Locate the cell with the specified text and output its [x, y] center coordinate. 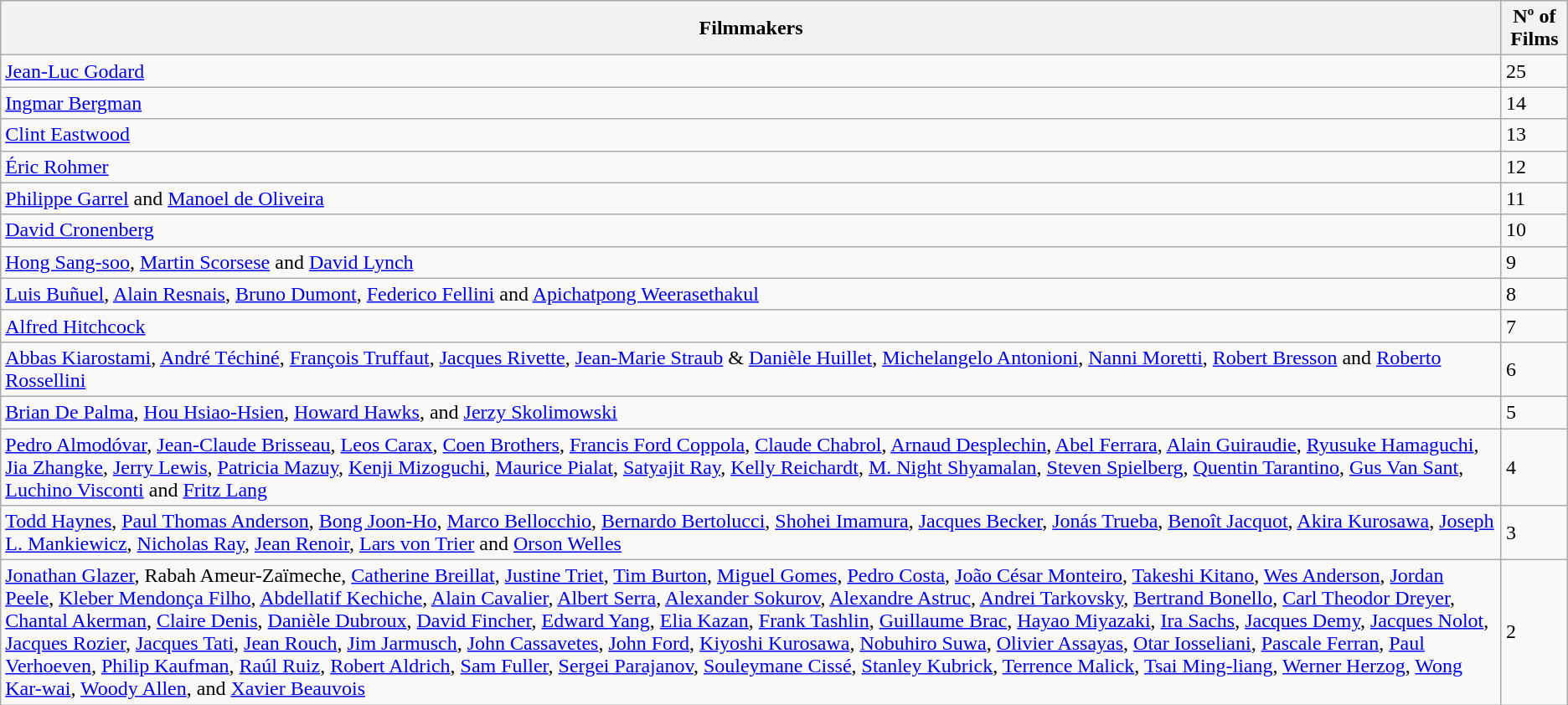
David Cronenberg [751, 230]
Alfred Hitchcock [751, 326]
Philippe Garrel and Manoel de Oliveira [751, 198]
9 [1534, 262]
5 [1534, 412]
12 [1534, 167]
Jean-Luc Godard [751, 71]
Ingmar Bergman [751, 103]
Brian De Palma, Hou Hsiao-Hsien, Howard Hawks, and Jerzy Skolimowski [751, 412]
Luis Buñuel, Alain Resnais, Bruno Dumont, Federico Fellini and Apichatpong Weerasethakul [751, 294]
Hong Sang-soo, Martin Scorsese and David Lynch [751, 262]
2 [1534, 633]
Éric Rohmer [751, 167]
Nº of Films [1534, 28]
11 [1534, 198]
13 [1534, 135]
14 [1534, 103]
8 [1534, 294]
10 [1534, 230]
7 [1534, 326]
Clint Eastwood [751, 135]
Filmmakers [751, 28]
25 [1534, 71]
4 [1534, 467]
3 [1534, 533]
6 [1534, 368]
